Search for the cell housing the specified text and yield its [X, Y] center coordinate. 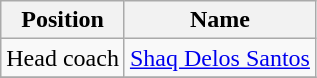
Position [63, 20]
Shaq Delos Santos [220, 58]
Head coach [63, 58]
Name [220, 20]
